Detect which cell encompasses the target text, then output its [X, Y] center coordinate. 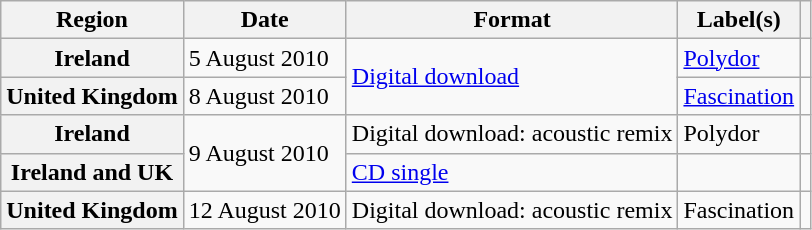
Digital download [512, 77]
Date [264, 20]
CD single [512, 172]
8 August 2010 [264, 96]
9 August 2010 [264, 153]
Ireland and UK [92, 172]
Format [512, 20]
5 August 2010 [264, 58]
12 August 2010 [264, 210]
Region [92, 20]
Label(s) [739, 20]
